Scan for the cell matching the given text and deliver its [X, Y] coordinate at center. 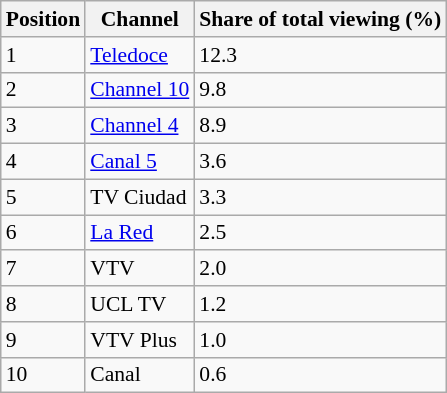
1.2 [320, 304]
3 [43, 126]
8.9 [320, 126]
Canal [140, 375]
9.8 [320, 90]
5 [43, 197]
UCL TV [140, 304]
6 [43, 233]
8 [43, 304]
TV Ciudad [140, 197]
2.5 [320, 233]
VTV Plus [140, 340]
La Red [140, 233]
9 [43, 340]
Channel [140, 19]
2 [43, 90]
7 [43, 269]
10 [43, 375]
VTV [140, 269]
Canal 5 [140, 162]
Share of total viewing (%) [320, 19]
12.3 [320, 55]
Channel 10 [140, 90]
3.3 [320, 197]
3.6 [320, 162]
4 [43, 162]
0.6 [320, 375]
2.0 [320, 269]
Position [43, 19]
Teledoce [140, 55]
1 [43, 55]
Channel 4 [140, 126]
1.0 [320, 340]
